Extract the [x, y] coordinate from the center of the cell holding the provided text.  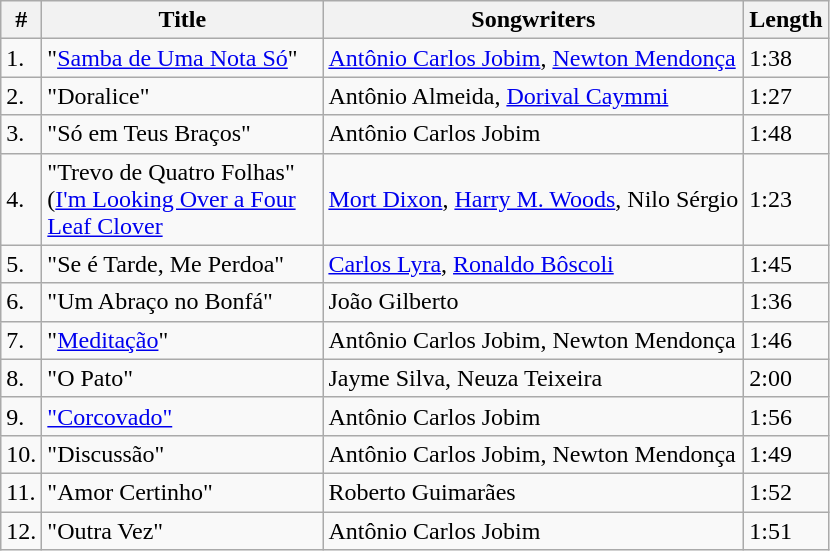
"Se é Tarde, Me Perdoa" [182, 264]
"Amor Certinho" [182, 492]
Carlos Lyra, Ronaldo Bôscoli [534, 264]
"Trevo de Quatro Folhas" (I'm Looking Over a Four Leaf Clover [182, 199]
7. [22, 340]
2:00 [786, 378]
1:56 [786, 416]
1:45 [786, 264]
5. [22, 264]
"O Pato" [182, 378]
"Só em Teus Braços" [182, 134]
8. [22, 378]
11. [22, 492]
"Outra Vez" [182, 531]
2. [22, 96]
1:36 [786, 302]
Jayme Silva, Neuza Teixeira [534, 378]
"Um Abraço no Bonfá" [182, 302]
1:49 [786, 454]
"Samba de Uma Nota Só" [182, 58]
4. [22, 199]
Mort Dixon, Harry M. Woods, Nilo Sérgio [534, 199]
1:23 [786, 199]
1:46 [786, 340]
1. [22, 58]
"Doralice" [182, 96]
"Meditação" [182, 340]
12. [22, 531]
Title [182, 20]
6. [22, 302]
João Gilberto [534, 302]
1:27 [786, 96]
"Corcovado" [182, 416]
"Discussão" [182, 454]
Length [786, 20]
# [22, 20]
9. [22, 416]
1:51 [786, 531]
3. [22, 134]
Songwriters [534, 20]
10. [22, 454]
Roberto Guimarães [534, 492]
1:38 [786, 58]
1:48 [786, 134]
1:52 [786, 492]
Antônio Almeida, Dorival Caymmi [534, 96]
